Return (X, Y) of the center of cell containing provided text 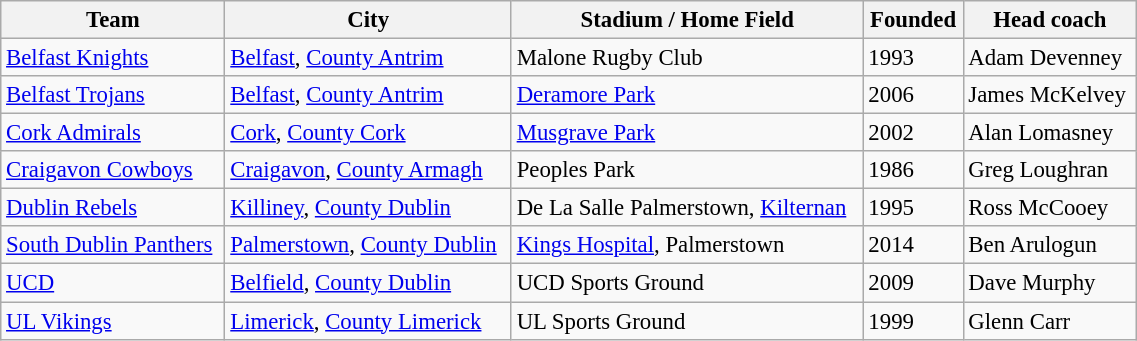
James McKelvey (1050, 95)
UCD (113, 283)
Killiney, County Dublin (368, 208)
Dublin Rebels (113, 208)
Founded (913, 20)
Ben Arulogun (1050, 245)
Stadium / Home Field (687, 20)
Belfast Knights (113, 58)
Glenn Carr (1050, 321)
Craigavon Cowboys (113, 170)
Belfast Trojans (113, 95)
De La Salle Palmerstown, Kilternan (687, 208)
Limerick, County Limerick (368, 321)
Team (113, 20)
1999 (913, 321)
1993 (913, 58)
2006 (913, 95)
Deramore Park (687, 95)
Alan Lomasney (1050, 133)
1995 (913, 208)
Kings Hospital, Palmerstown (687, 245)
UL Sports Ground (687, 321)
South Dublin Panthers (113, 245)
UCD Sports Ground (687, 283)
Musgrave Park (687, 133)
Greg Loughran (1050, 170)
Ross McCooey (1050, 208)
2009 (913, 283)
City (368, 20)
Belfield, County Dublin (368, 283)
2002 (913, 133)
Palmerstown, County Dublin (368, 245)
Cork Admirals (113, 133)
UL Vikings (113, 321)
Craigavon, County Armagh (368, 170)
2014 (913, 245)
1986 (913, 170)
Cork, County Cork (368, 133)
Peoples Park (687, 170)
Adam Devenney (1050, 58)
Dave Murphy (1050, 283)
Head coach (1050, 20)
Malone Rugby Club (687, 58)
